From the cell containing the given text, extract its center point as (x, y) coordinate. 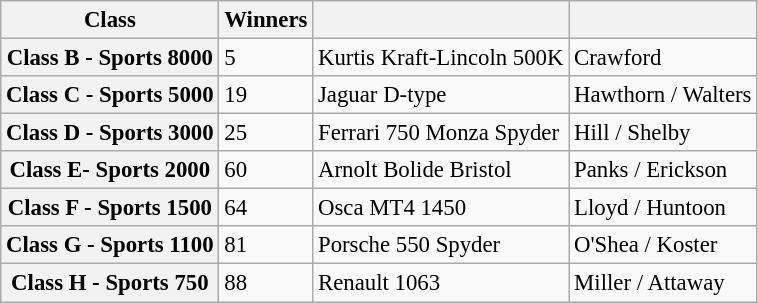
60 (266, 170)
Class G - Sports 1100 (110, 245)
25 (266, 133)
Arnolt Bolide Bristol (441, 170)
Class F - Sports 1500 (110, 208)
Hawthorn / Walters (663, 95)
81 (266, 245)
Class E- Sports 2000 (110, 170)
Ferrari 750 Monza Spyder (441, 133)
Kurtis Kraft-Lincoln 500K (441, 58)
Class C - Sports 5000 (110, 95)
Class (110, 20)
Jaguar D-type (441, 95)
5 (266, 58)
Hill / Shelby (663, 133)
O'Shea / Koster (663, 245)
Winners (266, 20)
Miller / Attaway (663, 283)
Lloyd / Huntoon (663, 208)
Class H - Sports 750 (110, 283)
Class D - Sports 3000 (110, 133)
Class B - Sports 8000 (110, 58)
64 (266, 208)
Porsche 550 Spyder (441, 245)
Crawford (663, 58)
19 (266, 95)
88 (266, 283)
Panks / Erickson (663, 170)
Osca MT4 1450 (441, 208)
Renault 1063 (441, 283)
